Locate the cell with the specified text and output its [x, y] center coordinate. 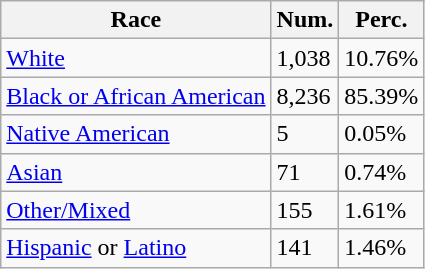
0.74% [382, 172]
71 [305, 172]
10.76% [382, 58]
Perc. [382, 20]
141 [305, 248]
Num. [305, 20]
Asian [136, 172]
Native American [136, 134]
5 [305, 134]
Black or African American [136, 96]
8,236 [305, 96]
85.39% [382, 96]
1,038 [305, 58]
155 [305, 210]
White [136, 58]
1.46% [382, 248]
1.61% [382, 210]
Hispanic or Latino [136, 248]
Race [136, 20]
0.05% [382, 134]
Other/Mixed [136, 210]
